Return the [X, Y] coordinate for the center point of the cell that contains the specified text.  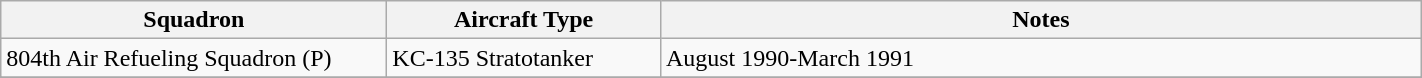
Aircraft Type [524, 20]
August 1990-March 1991 [1040, 58]
Squadron [194, 20]
804th Air Refueling Squadron (P) [194, 58]
KC-135 Stratotanker [524, 58]
Notes [1040, 20]
